Identify which cell holds the provided text, then report its (x, y) central coordinate. 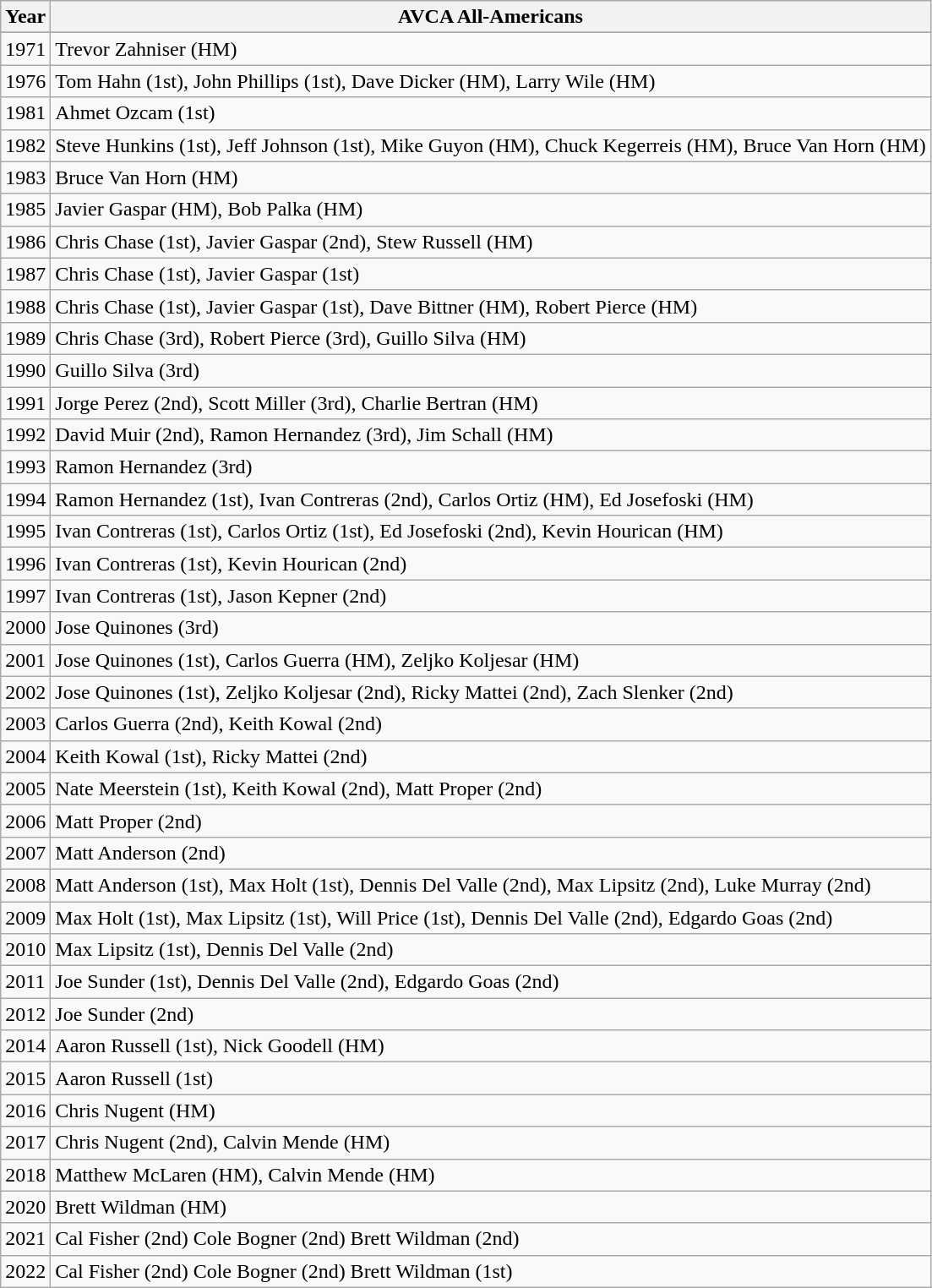
Max Lipsitz (1st), Dennis Del Valle (2nd) (490, 950)
Ivan Contreras (1st), Kevin Hourican (2nd) (490, 564)
Matt Proper (2nd) (490, 821)
Nate Meerstein (1st), Keith Kowal (2nd), Matt Proper (2nd) (490, 789)
Ramon Hernandez (1st), Ivan Contreras (2nd), Carlos Ortiz (HM), Ed Josefoski (HM) (490, 499)
Chris Nugent (2nd), Calvin Mende (HM) (490, 1143)
Matt Anderson (1st), Max Holt (1st), Dennis Del Valle (2nd), Max Lipsitz (2nd), Luke Murray (2nd) (490, 885)
1992 (25, 435)
Chris Nugent (HM) (490, 1111)
Javier Gaspar (HM), Bob Palka (HM) (490, 210)
Cal Fisher (2nd) Cole Bogner (2nd) Brett Wildman (2nd) (490, 1239)
2003 (25, 724)
Ivan Contreras (1st), Carlos Ortiz (1st), Ed Josefoski (2nd), Kevin Hourican (HM) (490, 532)
Chris Chase (1st), Javier Gaspar (2nd), Stew Russell (HM) (490, 242)
1989 (25, 338)
Steve Hunkins (1st), Jeff Johnson (1st), Mike Guyon (HM), Chuck Kegerreis (HM), Bruce Van Horn (HM) (490, 145)
Carlos Guerra (2nd), Keith Kowal (2nd) (490, 724)
Matt Anderson (2nd) (490, 853)
1985 (25, 210)
2000 (25, 628)
Aaron Russell (1st), Nick Goodell (HM) (490, 1046)
Chris Chase (1st), Javier Gaspar (1st), Dave Bittner (HM), Robert Pierce (HM) (490, 306)
Jose Quinones (1st), Zeljko Koljesar (2nd), Ricky Mattei (2nd), Zach Slenker (2nd) (490, 692)
2016 (25, 1111)
Cal Fisher (2nd) Cole Bogner (2nd) Brett Wildman (1st) (490, 1271)
Keith Kowal (1st), Ricky Mattei (2nd) (490, 756)
1995 (25, 532)
Ahmet Ozcam (1st) (490, 113)
1982 (25, 145)
2006 (25, 821)
2004 (25, 756)
2009 (25, 917)
2002 (25, 692)
AVCA All-Americans (490, 17)
2011 (25, 982)
1987 (25, 274)
Aaron Russell (1st) (490, 1078)
Jorge Perez (2nd), Scott Miller (3rd), Charlie Bertran (HM) (490, 403)
1986 (25, 242)
Ramon Hernandez (3rd) (490, 467)
Tom Hahn (1st), John Phillips (1st), Dave Dicker (HM), Larry Wile (HM) (490, 81)
2020 (25, 1207)
Chris Chase (3rd), Robert Pierce (3rd), Guillo Silva (HM) (490, 338)
Jose Quinones (3rd) (490, 628)
2017 (25, 1143)
Joe Sunder (1st), Dennis Del Valle (2nd), Edgardo Goas (2nd) (490, 982)
Jose Quinones (1st), Carlos Guerra (HM), Zeljko Koljesar (HM) (490, 660)
1971 (25, 49)
Max Holt (1st), Max Lipsitz (1st), Will Price (1st), Dennis Del Valle (2nd), Edgardo Goas (2nd) (490, 917)
Bruce Van Horn (HM) (490, 177)
2022 (25, 1271)
1996 (25, 564)
Trevor Zahniser (HM) (490, 49)
2018 (25, 1175)
2014 (25, 1046)
Chris Chase (1st), Javier Gaspar (1st) (490, 274)
Year (25, 17)
Ivan Contreras (1st), Jason Kepner (2nd) (490, 596)
Guillo Silva (3rd) (490, 370)
2005 (25, 789)
1991 (25, 403)
2007 (25, 853)
2015 (25, 1078)
1990 (25, 370)
1983 (25, 177)
2010 (25, 950)
2008 (25, 885)
1993 (25, 467)
Joe Sunder (2nd) (490, 1014)
Brett Wildman (HM) (490, 1207)
David Muir (2nd), Ramon Hernandez (3rd), Jim Schall (HM) (490, 435)
1994 (25, 499)
2001 (25, 660)
2021 (25, 1239)
Matthew McLaren (HM), Calvin Mende (HM) (490, 1175)
1976 (25, 81)
2012 (25, 1014)
1981 (25, 113)
1988 (25, 306)
1997 (25, 596)
